Scan for the cell matching the given text and deliver its [X, Y] coordinate at center. 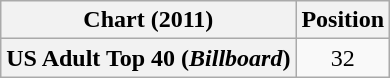
Position [343, 20]
Chart (2011) [148, 20]
32 [343, 58]
US Adult Top 40 (Billboard) [148, 58]
